For the text-containing cell, return its midpoint in [x, y] coordinate format. 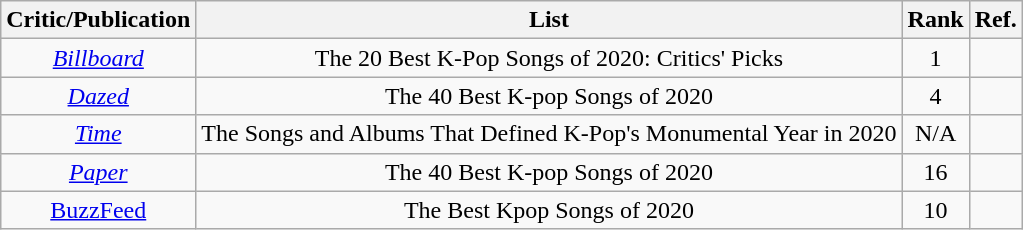
N/A [936, 134]
The Best Kpop Songs of 2020 [549, 210]
Paper [98, 172]
1 [936, 58]
List [549, 20]
Critic/Publication [98, 20]
Ref. [996, 20]
10 [936, 210]
Rank [936, 20]
Time [98, 134]
BuzzFeed [98, 210]
4 [936, 96]
16 [936, 172]
Billboard [98, 58]
Dazed [98, 96]
The 20 Best K-Pop Songs of 2020: Critics' Picks [549, 58]
The Songs and Albums That Defined K-Pop's Monumental Year in 2020 [549, 134]
